Output the (X, Y) coordinate of the center of the cell containing the given text.  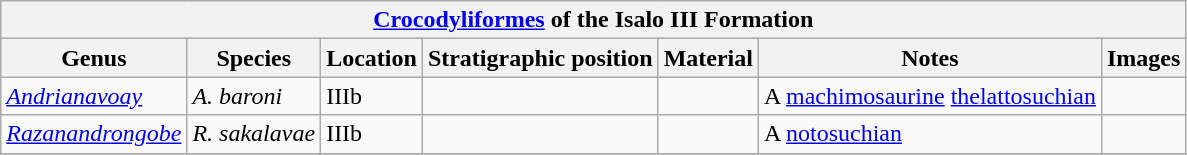
R. sakalavae (254, 134)
Stratigraphic position (540, 58)
Species (254, 58)
Genus (94, 58)
Crocodyliformes of the Isalo III Formation (594, 20)
Notes (930, 58)
Images (1143, 58)
A notosuchian (930, 134)
Location (372, 58)
A machimosaurine thelattosuchian (930, 96)
A. baroni (254, 96)
Material (708, 58)
Andrianavoay (94, 96)
Razanandrongobe (94, 134)
